Find where the given text appears and provide that cell's center as (X, Y) coordinate. 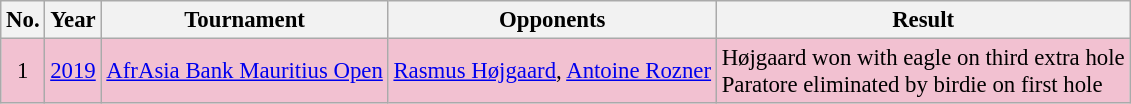
2019 (73, 72)
Year (73, 20)
1 (23, 72)
Result (923, 20)
Opponents (552, 20)
AfrAsia Bank Mauritius Open (244, 72)
Rasmus Højgaard, Antoine Rozner (552, 72)
No. (23, 20)
Tournament (244, 20)
Højgaard won with eagle on third extra holeParatore eliminated by birdie on first hole (923, 72)
